Extract the (X, Y) coordinate from the center of the cell holding the provided text.  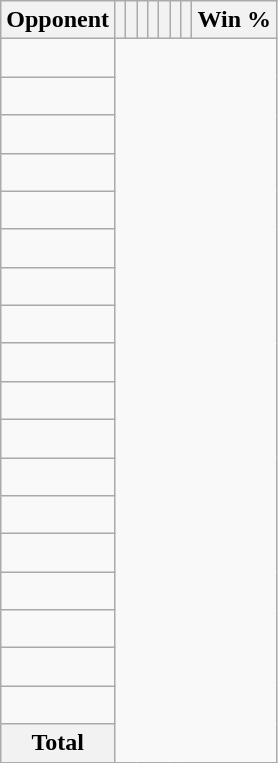
Total (58, 743)
Win % (234, 20)
Opponent (58, 20)
